Pinpoint the cell where the given text exists, returning its [x, y] midpoint coordinate. 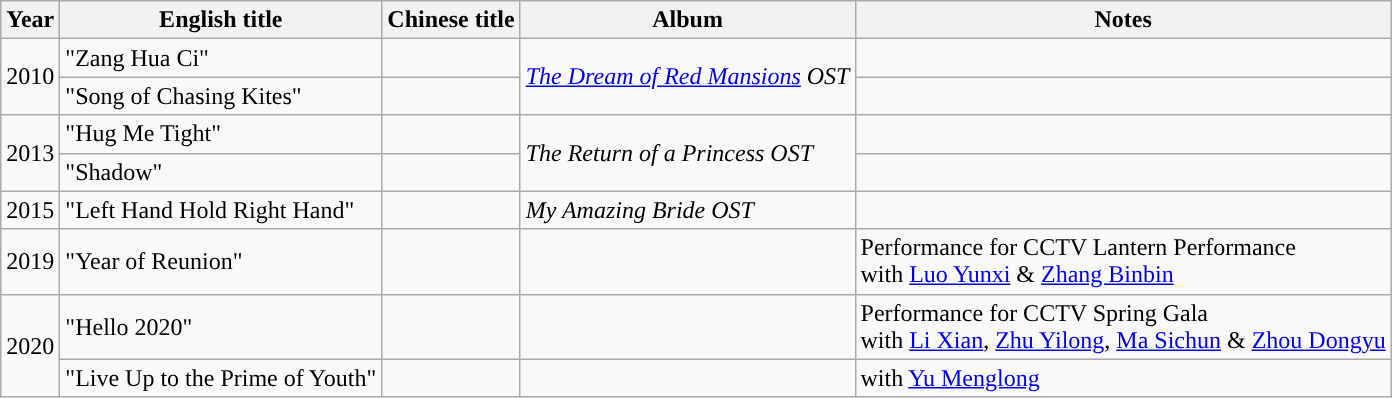
2015 [30, 210]
Album [688, 20]
Performance for CCTV Spring Galawith Li Xian, Zhu Yilong, Ma Sichun & Zhou Dongyu [1123, 326]
Year [30, 20]
"Year of Reunion" [221, 262]
Chinese title [451, 20]
"Live Up to the Prime of Youth" [221, 378]
with Yu Menglong [1123, 378]
My Amazing Bride OST [688, 210]
"Left Hand Hold Right Hand" [221, 210]
2010 [30, 77]
Performance for CCTV Lantern Performancewith Luo Yunxi & Zhang Binbin [1123, 262]
"Hello 2020" [221, 326]
Notes [1123, 20]
English title [221, 20]
The Return of a Princess OST [688, 153]
"Zang Hua Ci" [221, 58]
The Dream of Red Mansions OST [688, 77]
"Song of Chasing Kites" [221, 96]
"Hug Me Tight" [221, 134]
2013 [30, 153]
"Shadow" [221, 172]
2019 [30, 262]
2020 [30, 346]
